Extract the (X, Y) coordinate from the center of the cell holding the provided text.  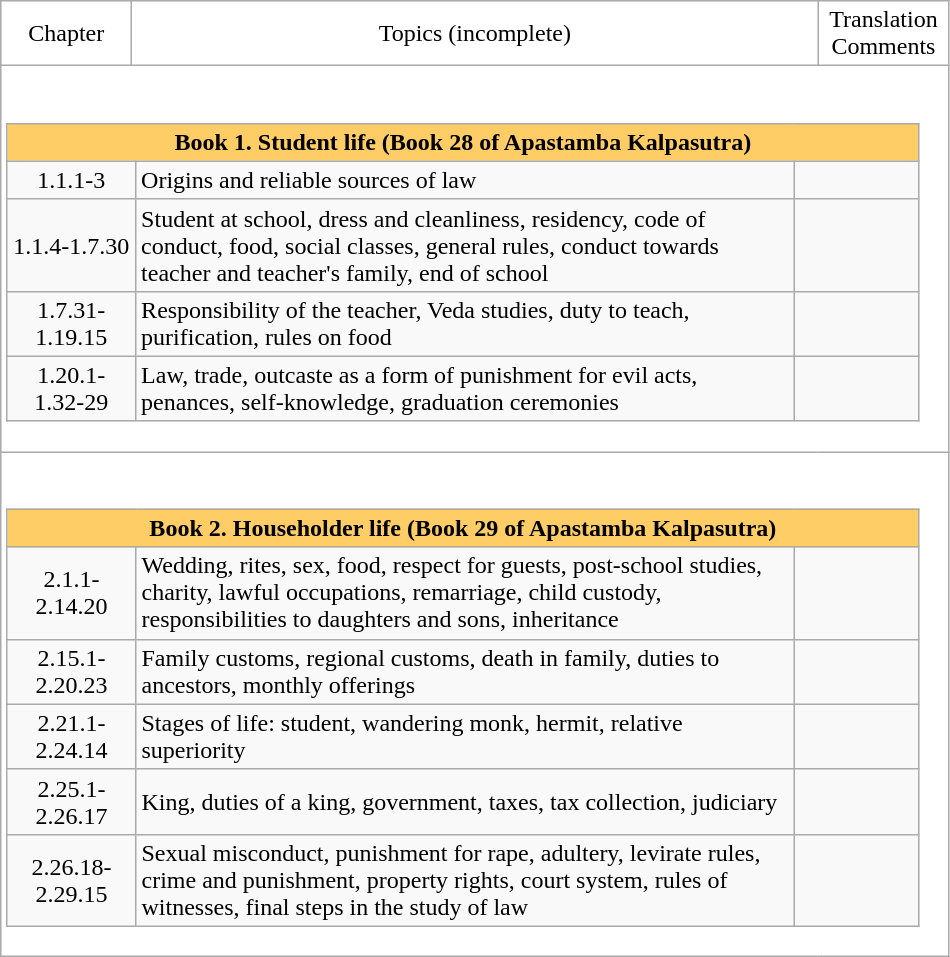
Topics (incomplete) (475, 34)
2.21.1-2.24.14 (72, 736)
King, duties of a king, government, taxes, tax collection, judiciary (465, 802)
Chapter (66, 34)
Origins and reliable sources of law (465, 180)
2.25.1-2.26.17 (72, 802)
1.1.1-3 (72, 180)
Stages of life: student, wandering monk, hermit, relative superiority (465, 736)
1.20.1-1.32-29 (72, 388)
Family customs, regional customs, death in family, duties to ancestors, monthly offerings (465, 672)
2.15.1-2.20.23 (72, 672)
Law, trade, outcaste as a form of punishment for evil acts, penances, self-knowledge, graduation ceremonies (465, 388)
Book 2. Householder life (Book 29 of Apastamba Kalpasutra) (463, 528)
1.1.4-1.7.30 (72, 245)
Responsibility of the teacher, Veda studies, duty to teach, purification, rules on food (465, 324)
2.1.1-2.14.20 (72, 593)
2.26.18-2.29.15 (72, 880)
1.7.31-1.19.15 (72, 324)
TranslationComments (884, 34)
Book 1. Student life (Book 28 of Apastamba Kalpasutra) (463, 142)
